Determine the (X, Y) coordinate at the center of the cell enclosing the given text.  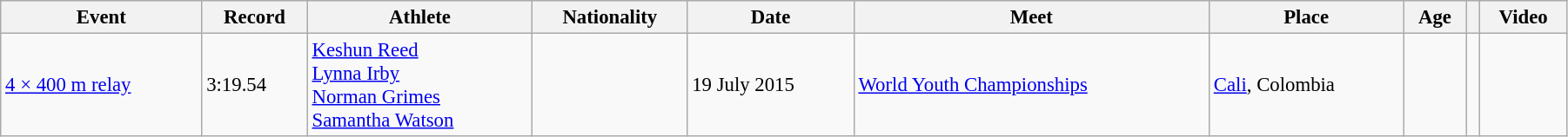
World Youth Championships (1031, 85)
Date (771, 17)
Place (1305, 17)
Keshun ReedLynna IrbyNorman GrimesSamantha Watson (419, 85)
Video (1524, 17)
Cali, Colombia (1305, 85)
Athlete (419, 17)
4 × 400 m relay (101, 85)
Nationality (610, 17)
Age (1435, 17)
Event (101, 17)
3:19.54 (254, 85)
Meet (1031, 17)
19 July 2015 (771, 85)
Record (254, 17)
